Search for the cell housing the specified text and yield its (x, y) center coordinate. 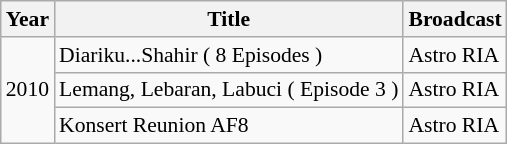
Year (28, 19)
Diariku...Shahir ( 8 Episodes ) (228, 55)
Lemang, Lebaran, Labuci ( Episode 3 ) (228, 90)
Broadcast (454, 19)
Title (228, 19)
Konsert Reunion AF8 (228, 126)
2010 (28, 90)
